Output the (X, Y) coordinate of the center of the cell containing the given text.  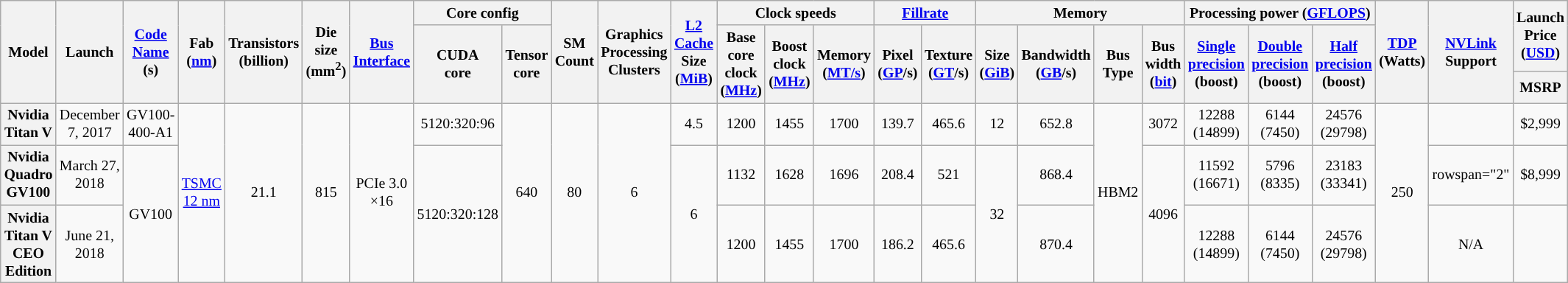
March 27, 2018 (90, 175)
GraphicsProcessingClusters (635, 52)
208.4 (898, 175)
Bus Interface (381, 52)
21.1 (264, 193)
Launch Price(USD) (1540, 36)
SMCount (574, 52)
4.5 (693, 124)
80 (574, 193)
Launch (90, 52)
Fab(nm) (202, 52)
870.4 (1056, 245)
652.8 (1056, 124)
Boost clock(MHz) (789, 63)
Code Name (s) (150, 52)
Texture(GT/s) (948, 63)
Core config (483, 13)
Fillrate (925, 13)
1628 (789, 175)
Nvidia Quadro GV100 (28, 175)
GV100-400-A1 (150, 124)
HBM2 (1117, 193)
Size(GiB) (997, 63)
Pixel(GP/s) (898, 63)
12 (997, 124)
Die size(mm2) (326, 52)
June 21, 2018 (90, 245)
5796 (8335) (1280, 175)
TSMC 12 nm (202, 193)
$2,999 (1540, 124)
1696 (844, 175)
rowspan="2" (1471, 175)
Tensorcore (527, 63)
Bandwidth(GB/s) (1056, 63)
139.7 (898, 124)
Base coreclock (MHz) (741, 63)
Memory (1081, 13)
23183 (33341) (1343, 175)
Model (28, 52)
521 (948, 175)
Nvidia Titan V CEO Edition (28, 245)
NVLink Support (1471, 52)
5120:320:96 (458, 124)
MSRP (1540, 87)
BusType (1117, 63)
Singleprecision (boost) (1216, 63)
3072 (1163, 124)
Processing power (GFLOPS) (1279, 13)
Clock speeds (796, 13)
December 7, 2017 (90, 124)
640 (527, 193)
1132 (741, 175)
5120:320:128 (458, 214)
GV100 (150, 214)
Memory(MT/s) (844, 63)
L2 CacheSize (MiB) (693, 52)
250 (1402, 193)
Nvidia Titan V (28, 124)
868.4 (1056, 175)
815 (326, 193)
CUDAcore (458, 63)
Transistors(billion) (264, 52)
32 (997, 214)
PCIe 3.0 ×16 (381, 193)
Doubleprecision (boost) (1280, 63)
Halfprecision (boost) (1343, 63)
Bus width(bit) (1163, 63)
TDP(Watts) (1402, 52)
186.2 (898, 245)
11592 (16671) (1216, 175)
$8,999 (1540, 175)
4096 (1163, 214)
N/A (1471, 245)
